Extract the (x, y) coordinate from the center of the cell holding the provided text.  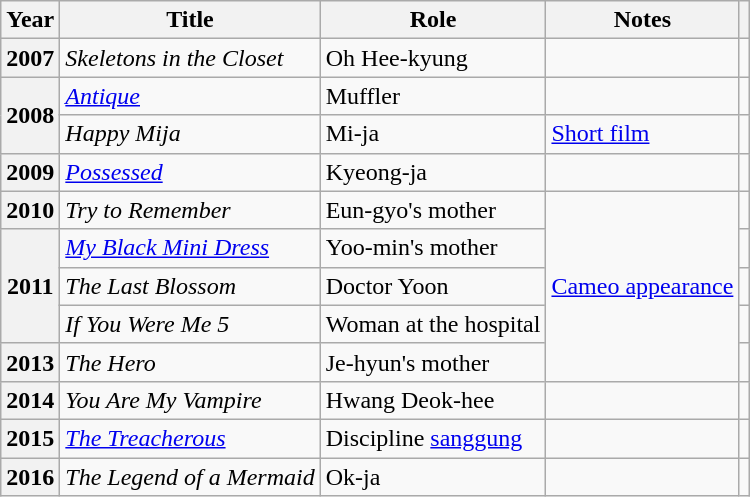
Discipline sanggung (433, 438)
Short film (642, 134)
Yoo-min's mother (433, 248)
2013 (30, 362)
Skeletons in the Closet (190, 58)
Happy Mija (190, 134)
2014 (30, 400)
2011 (30, 286)
Year (30, 20)
Notes (642, 20)
Try to Remember (190, 210)
The Hero (190, 362)
Cameo appearance (642, 286)
Doctor Yoon (433, 286)
Oh Hee-kyung (433, 58)
Title (190, 20)
Mi-ja (433, 134)
Ok-ja (433, 477)
2010 (30, 210)
My Black Mini Dress (190, 248)
2015 (30, 438)
Role (433, 20)
Kyeong-ja (433, 172)
Possessed (190, 172)
Hwang Deok-hee (433, 400)
The Treacherous (190, 438)
2008 (30, 115)
2007 (30, 58)
If You Were Me 5 (190, 324)
Antique (190, 96)
2009 (30, 172)
Muffler (433, 96)
The Last Blossom (190, 286)
Woman at the hospital (433, 324)
Eun-gyo's mother (433, 210)
Je-hyun's mother (433, 362)
2016 (30, 477)
You Are My Vampire (190, 400)
The Legend of a Mermaid (190, 477)
